Scan for the cell matching the given text and deliver its (x, y) coordinate at center. 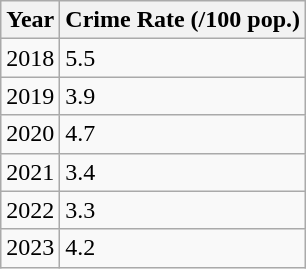
2019 (30, 96)
Year (30, 20)
3.3 (183, 210)
2022 (30, 210)
4.2 (183, 248)
2020 (30, 134)
4.7 (183, 134)
3.4 (183, 172)
3.9 (183, 96)
2021 (30, 172)
2023 (30, 248)
5.5 (183, 58)
2018 (30, 58)
Crime Rate (/100 pop.) (183, 20)
